Extract the (x, y) coordinate from the center of the cell holding the provided text.  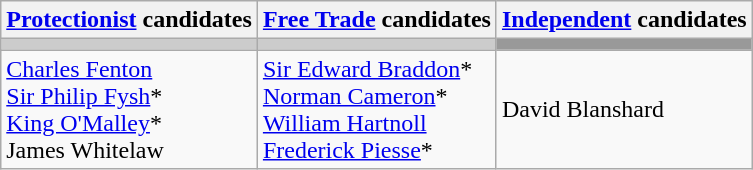
Protectionist candidates (130, 20)
Free Trade candidates (376, 20)
Sir Edward Braddon*Norman Cameron*William HartnollFrederick Piesse* (376, 110)
Charles FentonSir Philip Fysh*King O'Malley*James Whitelaw (130, 110)
Independent candidates (624, 20)
David Blanshard (624, 110)
